Provide the (x, y) coordinate of the cell's center where the given text is located.  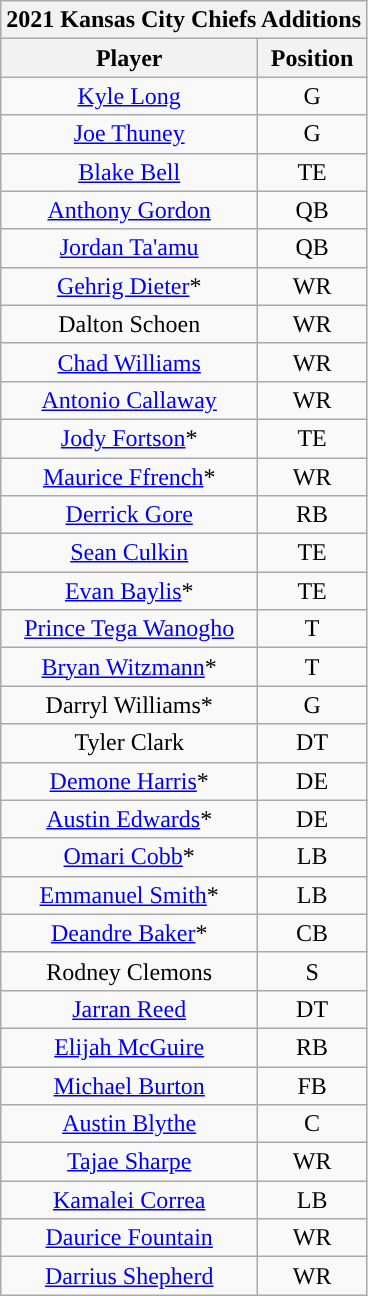
C (312, 1124)
Darrius Shepherd (130, 1276)
Chad Williams (130, 362)
Gehrig Dieter* (130, 286)
Jarran Reed (130, 1009)
Darryl Williams* (130, 705)
Anthony Gordon (130, 210)
Rodney Clemons (130, 971)
Michael Burton (130, 1085)
Player (130, 58)
Elijah McGuire (130, 1047)
Kyle Long (130, 96)
Evan Baylis* (130, 591)
Deandre Baker* (130, 933)
Dalton Schoen (130, 324)
FB (312, 1085)
Antonio Callaway (130, 400)
Joe Thuney (130, 134)
Emmanuel Smith* (130, 895)
Maurice Ffrench* (130, 477)
Kamalei Correa (130, 1200)
Jody Fortson* (130, 438)
Daurice Fountain (130, 1238)
CB (312, 933)
Demone Harris* (130, 781)
Derrick Gore (130, 515)
Bryan Witzmann* (130, 667)
Blake Bell (130, 172)
Prince Tega Wanogho (130, 629)
Sean Culkin (130, 553)
2021 Kansas City Chiefs Additions (184, 20)
Tajae Sharpe (130, 1162)
Omari Cobb* (130, 857)
Position (312, 58)
Tyler Clark (130, 743)
Austin Edwards* (130, 819)
Austin Blythe (130, 1124)
Jordan Ta'amu (130, 248)
S (312, 971)
